For the text-containing cell, return its midpoint in (x, y) coordinate format. 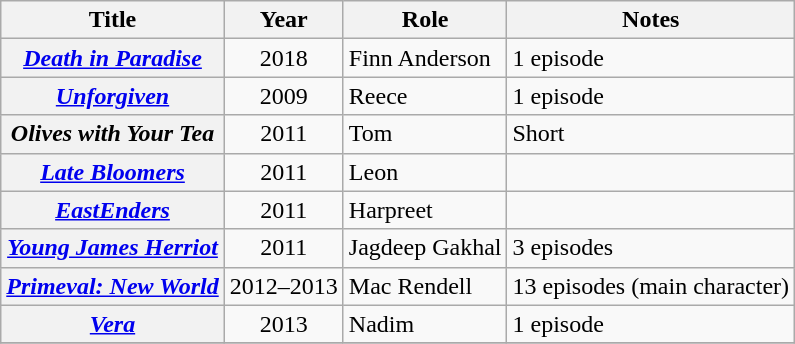
2012–2013 (284, 286)
Unforgiven (113, 96)
Primeval: New World (113, 286)
Short (651, 134)
Leon (425, 172)
Olives with Your Tea (113, 134)
13 episodes (main character) (651, 286)
Jagdeep Gakhal (425, 248)
EastEnders (113, 210)
Notes (651, 20)
3 episodes (651, 248)
Finn Anderson (425, 58)
Year (284, 20)
Tom (425, 134)
Late Bloomers (113, 172)
Young James Herriot (113, 248)
Harpreet (425, 210)
Vera (113, 324)
Death in Paradise (113, 58)
Reece (425, 96)
2018 (284, 58)
2013 (284, 324)
Title (113, 20)
2009 (284, 96)
Mac Rendell (425, 286)
Role (425, 20)
Nadim (425, 324)
